Locate the cell with the specified text and output its [X, Y] center coordinate. 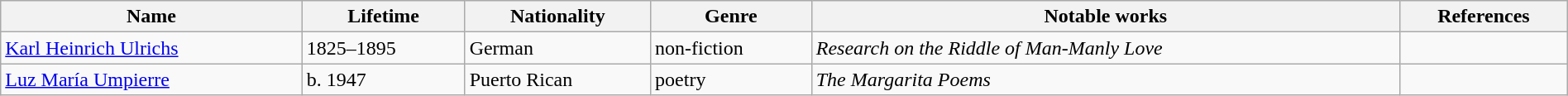
Name [151, 17]
poetry [731, 79]
Genre [731, 17]
German [557, 48]
1825–1895 [384, 48]
Research on the Riddle of Man-Manly Love [1105, 48]
References [1484, 17]
Notable works [1105, 17]
Lifetime [384, 17]
Luz María Umpierre [151, 79]
Karl Heinrich Ulrichs [151, 48]
non-fiction [731, 48]
b. 1947 [384, 79]
Puerto Rican [557, 79]
Nationality [557, 17]
The Margarita Poems [1105, 79]
